Determine the [X, Y] coordinate at the center of the cell enclosing the given text.  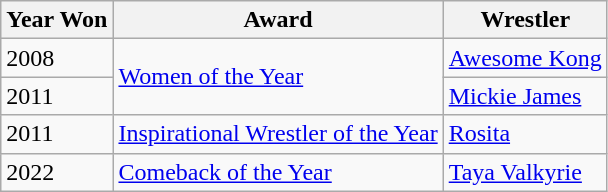
Wrestler [525, 20]
Comeback of the Year [278, 172]
2008 [57, 58]
Award [278, 20]
Mickie James [525, 96]
Year Won [57, 20]
Rosita [525, 134]
Inspirational Wrestler of the Year [278, 134]
Women of the Year [278, 77]
Awesome Kong [525, 58]
Taya Valkyrie [525, 172]
2022 [57, 172]
